For the text-containing cell, return its midpoint in [X, Y] coordinate format. 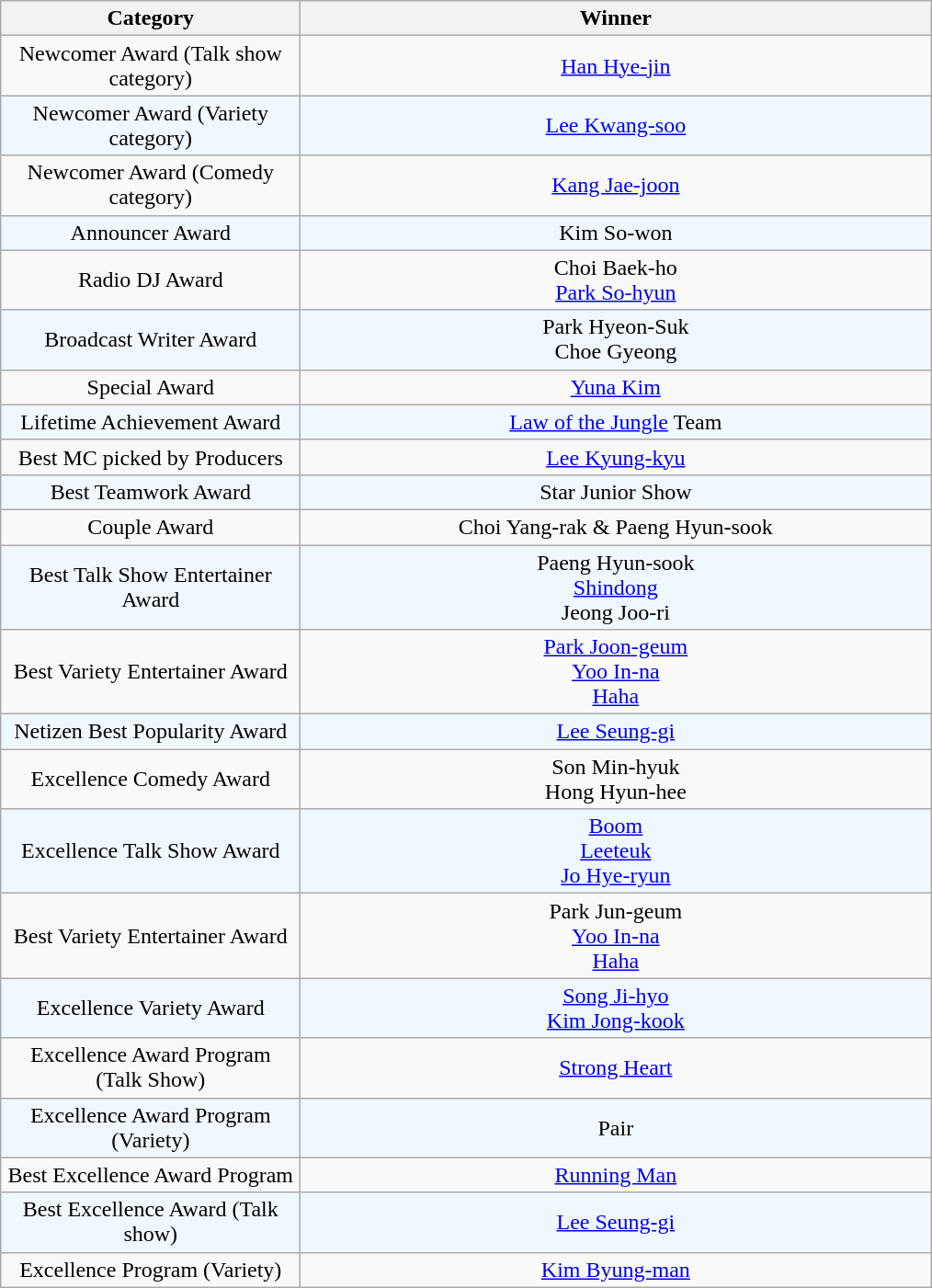
Yuna Kim [616, 387]
Best Excellence Award (Talk show) [151, 1223]
Newcomer Award (Talk show category) [151, 66]
Excellence Award Program (Talk Show) [151, 1068]
Law of the Jungle Team [616, 422]
Excellence Program (Variety) [151, 1270]
Netizen Best Popularity Award [151, 732]
Excellence Award Program (Variety) [151, 1127]
Lee Kyung-kyu [616, 457]
Best Talk Show Entertainer Award [151, 587]
Strong Heart [616, 1068]
Excellence Comedy Award [151, 780]
Kim So-won [616, 233]
Kim Byung-man [616, 1270]
Special Award [151, 387]
Category [151, 18]
Park Hyeon-Suk Choe Gyeong [616, 340]
Choi Yang-rak & Paeng Hyun-sook [616, 527]
Announcer Award [151, 233]
Newcomer Award (Variety category) [151, 125]
Star Junior Show [616, 492]
Park Jun-geum Yoo In-na Haha [616, 936]
Lifetime Achievement Award [151, 422]
Best Teamwork Award [151, 492]
Couple Award [151, 527]
Paeng Hyun-sook Shindong Jeong Joo-ri [616, 587]
Park Joon-geum Yoo In-na Haha [616, 672]
Excellence Talk Show Award [151, 851]
Lee Kwang-soo [616, 125]
Pair [616, 1127]
Winner [616, 18]
Best MC picked by Producers [151, 457]
Boom Leeteuk Jo Hye-ryun [616, 851]
Radio DJ Award [151, 279]
Newcomer Award (Comedy category) [151, 186]
Son Min-hyuk Hong Hyun-hee [616, 780]
Song Ji-hyo Kim Jong-kook [616, 1008]
Running Man [616, 1175]
Kang Jae-joon [616, 186]
Best Excellence Award Program [151, 1175]
Han Hye-jin [616, 66]
Choi Baek-ho Park So-hyun [616, 279]
Broadcast Writer Award [151, 340]
Excellence Variety Award [151, 1008]
